Identify which cell holds the provided text, then report its [x, y] central coordinate. 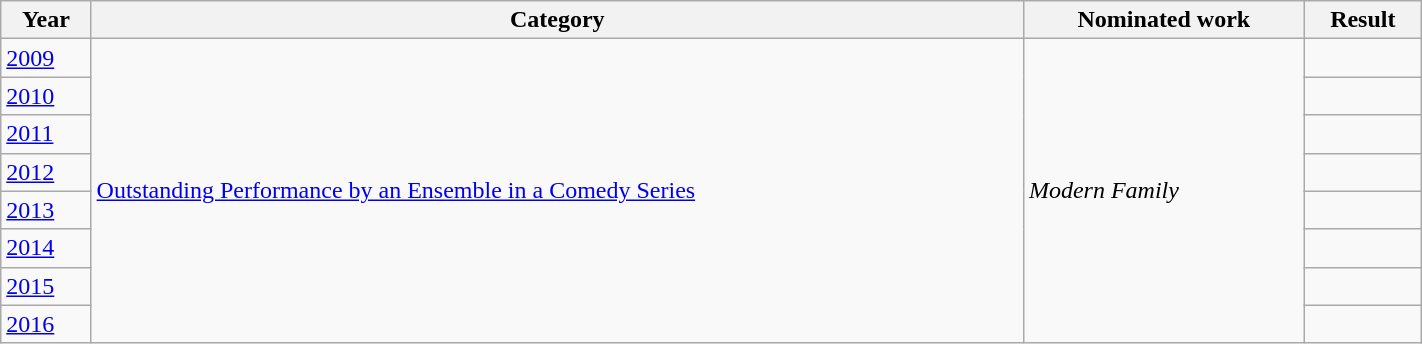
2016 [46, 324]
2012 [46, 172]
2010 [46, 96]
2009 [46, 58]
2011 [46, 134]
Modern Family [1164, 191]
2013 [46, 210]
Category [557, 20]
2015 [46, 286]
Nominated work [1164, 20]
Outstanding Performance by an Ensemble in a Comedy Series [557, 191]
Result [1362, 20]
2014 [46, 248]
Year [46, 20]
